Detect which cell encompasses the target text, then output its (x, y) center coordinate. 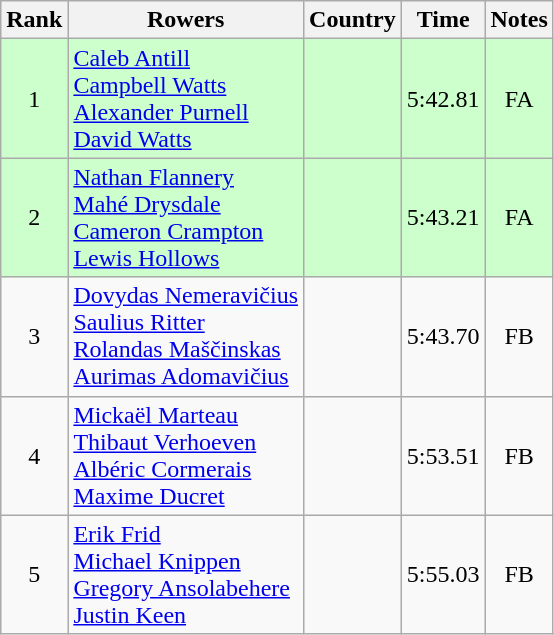
Dovydas NemeravičiusSaulius RitterRolandas MaščinskasAurimas Adomavičius (186, 336)
5:55.03 (443, 574)
Nathan FlanneryMahé DrysdaleCameron CramptonLewis Hollows (186, 218)
Time (443, 20)
Erik FridMichael KnippenGregory AnsolabehereJustin Keen (186, 574)
Notes (519, 20)
4 (34, 456)
5:53.51 (443, 456)
3 (34, 336)
Rowers (186, 20)
Country (353, 20)
5 (34, 574)
5:42.81 (443, 98)
5:43.21 (443, 218)
2 (34, 218)
1 (34, 98)
Caleb AntillCampbell WattsAlexander PurnellDavid Watts (186, 98)
5:43.70 (443, 336)
Rank (34, 20)
Mickaël MarteauThibaut VerhoevenAlbéric CormeraisMaxime Ducret (186, 456)
